Identify which cell holds the provided text, then report its [X, Y] central coordinate. 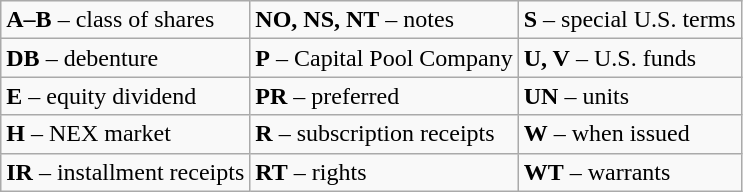
U, V – U.S. funds [630, 58]
RT – rights [384, 172]
W – when issued [630, 134]
A–B – class of shares [126, 20]
R – subscription receipts [384, 134]
S – special U.S. terms [630, 20]
NO, NS, NT – notes [384, 20]
IR – installment receipts [126, 172]
PR – preferred [384, 96]
P – Capital Pool Company [384, 58]
E – equity dividend [126, 96]
DB – debenture [126, 58]
WT – warrants [630, 172]
H – NEX market [126, 134]
UN – units [630, 96]
